Capture the cell that displays the provided text and extract its [x, y] central coordinate. 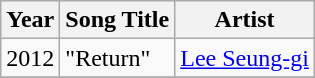
Song Title [118, 20]
Lee Seung-gi [245, 58]
"Return" [118, 58]
Year [30, 20]
Artist [245, 20]
2012 [30, 58]
